Detect which cell encompasses the target text, then output its [X, Y] center coordinate. 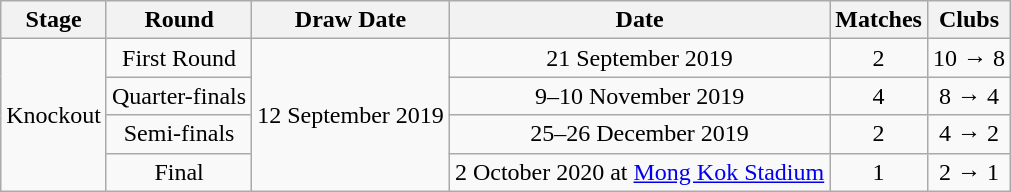
12 September 2019 [351, 115]
Draw Date [351, 20]
9–10 November 2019 [639, 96]
2 → 1 [968, 172]
Semi-finals [178, 134]
Knockout [54, 115]
21 September 2019 [639, 58]
Round [178, 20]
Clubs [968, 20]
8 → 4 [968, 96]
1 [879, 172]
Stage [54, 20]
Date [639, 20]
Final [178, 172]
Matches [879, 20]
Quarter-finals [178, 96]
25–26 December 2019 [639, 134]
10 → 8 [968, 58]
4 [879, 96]
First Round [178, 58]
2 October 2020 at Mong Kok Stadium [639, 172]
4 → 2 [968, 134]
